Scan for the cell matching the given text and deliver its (X, Y) coordinate at center. 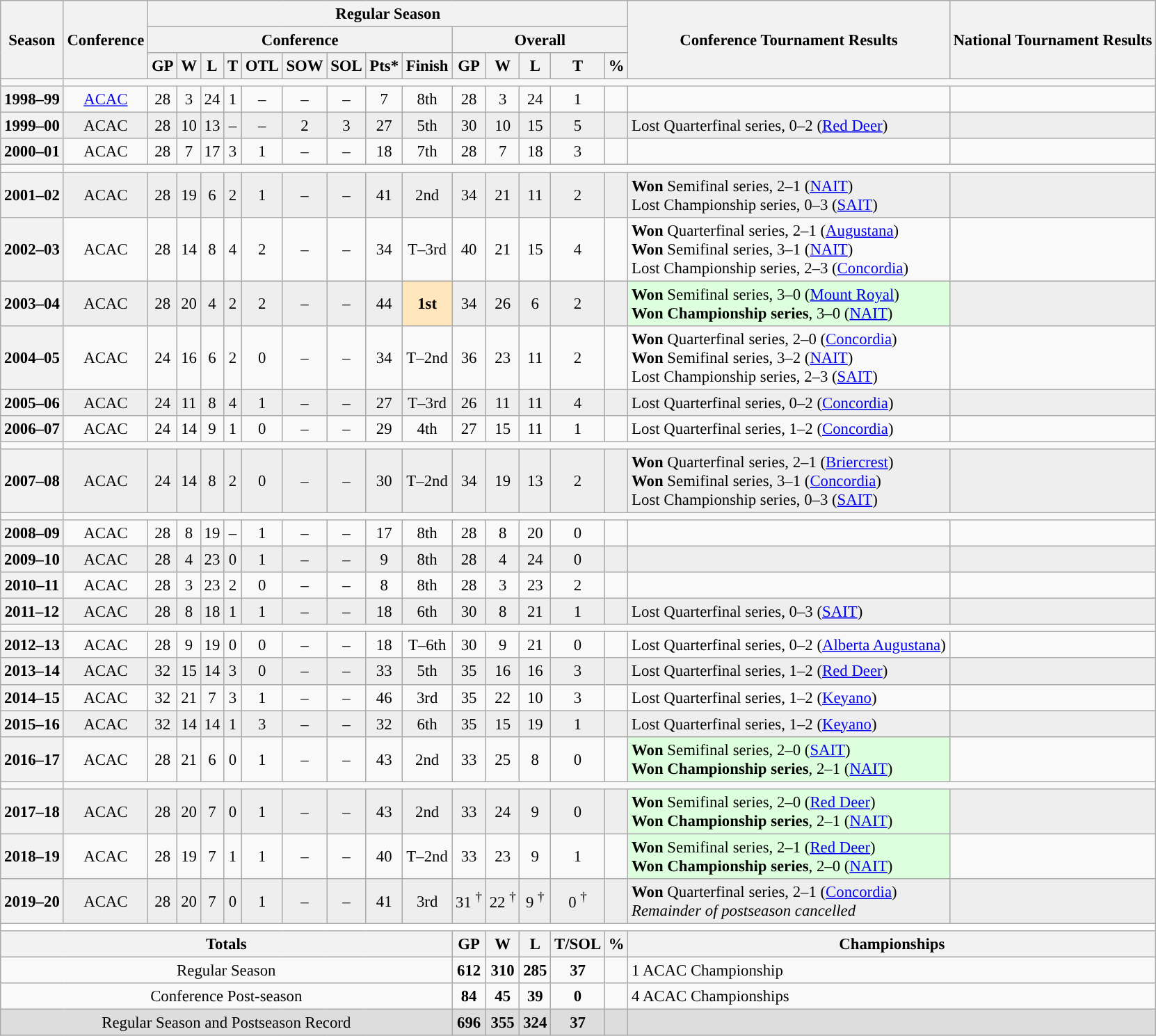
1999–00 (32, 126)
2001–02 (32, 195)
2006–07 (32, 429)
Won Quarterfinal series, 2–0 (Concordia)Won Semifinal series, 3–2 (NAIT)Lost Championship series, 2–3 (SAIT) (789, 357)
Finish (427, 66)
T–6th (427, 645)
Conference Post-season (227, 996)
2019–20 (32, 901)
2011–12 (32, 612)
Won Semifinal series, 2–0 (Red Deer)Won Championship series, 2–1 (NAIT) (789, 812)
22 (502, 697)
2000–01 (32, 152)
39 (536, 996)
Lost Quarterfinal series, 0–2 (Alberta Augustana) (789, 645)
Won Quarterfinal series, 2–1 (Augustana)Won Semifinal series, 3–1 (NAIT)Lost Championship series, 2–3 (Concordia) (789, 249)
Totals (227, 944)
OTL (262, 66)
285 (536, 971)
9 † (536, 901)
29 (384, 429)
324 (536, 1023)
Lost Quarterfinal series, 0–2 (Red Deer) (789, 126)
36 (469, 357)
25 (502, 759)
2003–04 (32, 303)
National Tournament Results (1053, 40)
2016–17 (32, 759)
Won Semifinal series, 3–0 (Mount Royal)Won Championship series, 3–0 (NAIT) (789, 303)
Lost Quarterfinal series, 1–2 (Concordia) (789, 429)
SOL (346, 66)
Season (32, 40)
7th (427, 152)
1st (427, 303)
2015–16 (32, 724)
Won Semifinal series, 2–1 (Red Deer)Won Championship series, 2–0 (NAIT) (789, 857)
310 (502, 971)
Won Semifinal series, 2–0 (SAIT)Won Championship series, 2–1 (NAIT) (789, 759)
1998–99 (32, 99)
2014–15 (32, 697)
4th (427, 429)
Conference Tournament Results (789, 40)
Lost Quarterfinal series, 0–3 (SAIT) (789, 612)
2009–10 (32, 560)
2008–09 (32, 533)
Overall (540, 40)
2012–13 (32, 645)
2002–03 (32, 249)
Won Semifinal series, 2–1 (NAIT)Lost Championship series, 0–3 (SAIT) (789, 195)
44 (384, 303)
Regular Season and Postseason Record (227, 1023)
Lost Quarterfinal series, 1–2 (Red Deer) (789, 672)
Championships (892, 944)
2007–08 (32, 481)
Won Quarterfinal series, 2–1 (Concordia)Remainder of postseason cancelled (789, 901)
Pts* (384, 66)
1 ACAC Championship (892, 971)
SOW (305, 66)
22 † (502, 901)
31 † (469, 901)
Lost Quarterfinal series, 0–2 (Concordia) (789, 403)
2017–18 (32, 812)
2010–11 (32, 585)
Won Quarterfinal series, 2–1 (Briercrest)Won Semifinal series, 3–1 (Concordia)Lost Championship series, 0–3 (SAIT) (789, 481)
84 (469, 996)
T/SOL (578, 944)
0 † (578, 901)
46 (384, 697)
2005–06 (32, 403)
2013–14 (32, 672)
612 (469, 971)
45 (502, 996)
2004–05 (32, 357)
5 (578, 126)
2018–19 (32, 857)
355 (502, 1023)
696 (469, 1023)
4 ACAC Championships (892, 996)
